Output the (x, y) coordinate of the center of the cell containing the given text.  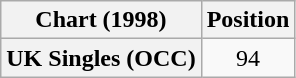
UK Singles (OCC) (101, 58)
94 (248, 58)
Chart (1998) (101, 20)
Position (248, 20)
